For the text-containing cell, return its midpoint in [x, y] coordinate format. 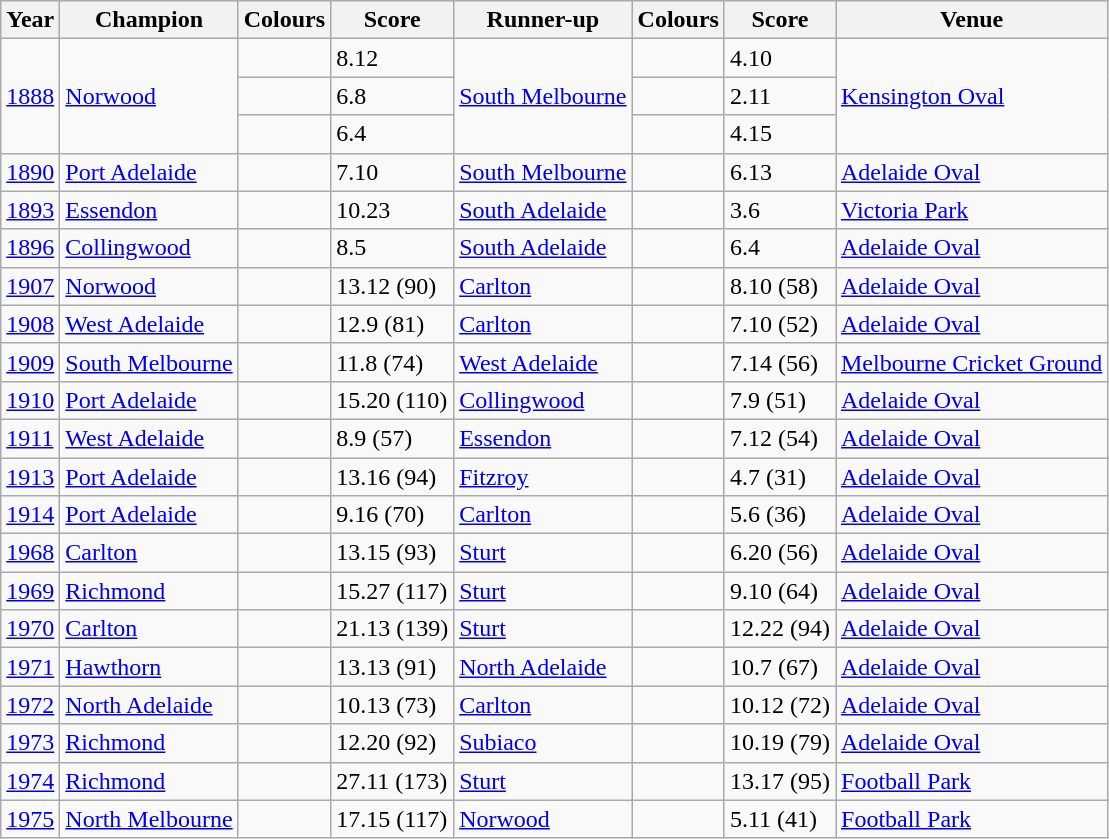
1973 [30, 743]
13.13 (91) [392, 667]
9.16 (70) [392, 515]
Hawthorn [149, 667]
1913 [30, 477]
6.20 (56) [780, 553]
8.9 (57) [392, 438]
4.10 [780, 58]
12.22 (94) [780, 629]
8.12 [392, 58]
5.11 (41) [780, 819]
1911 [30, 438]
3.6 [780, 210]
8.5 [392, 248]
13.15 (93) [392, 553]
4.7 (31) [780, 477]
4.15 [780, 134]
15.27 (117) [392, 591]
Melbourne Cricket Ground [972, 362]
7.10 (52) [780, 324]
13.12 (90) [392, 286]
17.15 (117) [392, 819]
1907 [30, 286]
15.20 (110) [392, 400]
11.8 (74) [392, 362]
1969 [30, 591]
6.8 [392, 96]
1909 [30, 362]
1972 [30, 705]
7.9 (51) [780, 400]
Kensington Oval [972, 96]
7.10 [392, 172]
Champion [149, 20]
8.10 (58) [780, 286]
1970 [30, 629]
Venue [972, 20]
Runner-up [543, 20]
Year [30, 20]
North Melbourne [149, 819]
13.16 (94) [392, 477]
2.11 [780, 96]
1896 [30, 248]
1968 [30, 553]
27.11 (173) [392, 781]
21.13 (139) [392, 629]
10.12 (72) [780, 705]
10.13 (73) [392, 705]
1888 [30, 96]
10.19 (79) [780, 743]
10.23 [392, 210]
12.20 (92) [392, 743]
Subiaco [543, 743]
6.13 [780, 172]
1914 [30, 515]
1890 [30, 172]
1910 [30, 400]
13.17 (95) [780, 781]
10.7 (67) [780, 667]
1971 [30, 667]
7.14 (56) [780, 362]
7.12 (54) [780, 438]
Victoria Park [972, 210]
1974 [30, 781]
1893 [30, 210]
Fitzroy [543, 477]
9.10 (64) [780, 591]
1975 [30, 819]
12.9 (81) [392, 324]
5.6 (36) [780, 515]
1908 [30, 324]
